Find where the given text appears and provide that cell's center as (x, y) coordinate. 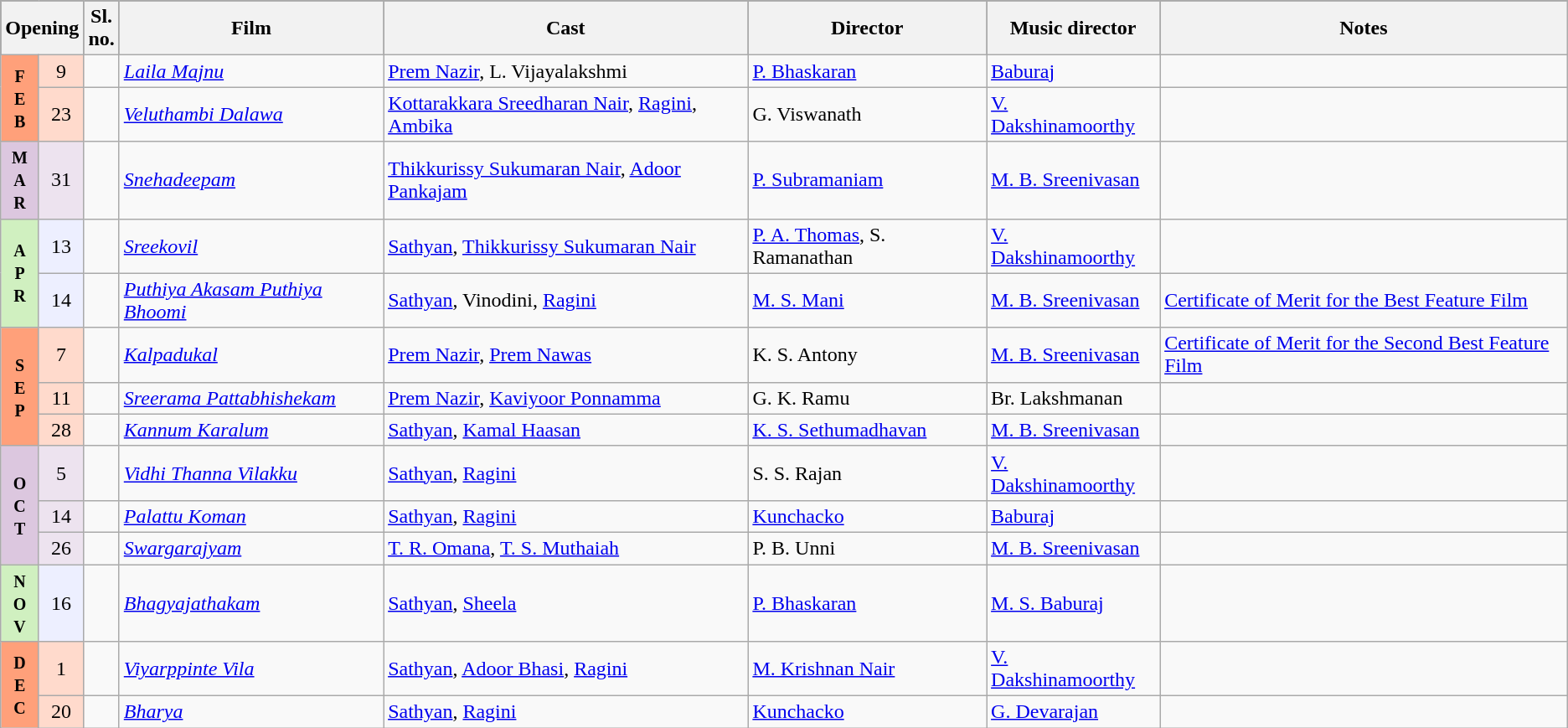
Sathyan, Sheela (566, 603)
16 (60, 603)
M. S. Mani (868, 300)
P. Subramaniam (868, 180)
11 (60, 398)
Cast (566, 28)
K. S. Antony (868, 355)
M. Krishnan Nair (868, 669)
Kannum Karalum (251, 430)
G. Viswanath (868, 114)
DEC (20, 685)
Sl.no. (101, 28)
NOV (20, 603)
Certificate of Merit for the Second Best Feature Film (1364, 355)
P. B. Unni (868, 548)
K. S. Sethumadhavan (868, 430)
Notes (1364, 28)
28 (60, 430)
MAR (20, 180)
5 (60, 472)
Prem Nazir, L. Vijayalakshmi (566, 71)
Puthiya Akasam Puthiya Bhoomi (251, 300)
Sathyan, Kamal Haasan (566, 430)
Sathyan, Thikkurissy Sukumaran Nair (566, 246)
Vidhi Thanna Vilakku (251, 472)
P. A. Thomas, S. Ramanathan (868, 246)
OCT (20, 504)
Sathyan, Vinodini, Ragini (566, 300)
Music director (1074, 28)
31 (60, 180)
Viyarppinte Vila (251, 669)
Palattu Koman (251, 516)
M. S. Baburaj (1074, 603)
Film (251, 28)
Bharya (251, 712)
20 (60, 712)
G. Devarajan (1074, 712)
Prem Nazir, Kaviyoor Ponnamma (566, 398)
7 (60, 355)
Kalpadukal (251, 355)
Sreerama Pattabhishekam (251, 398)
Thikkurissy Sukumaran Nair, Adoor Pankajam (566, 180)
1 (60, 669)
Laila Majnu (251, 71)
Veluthambi Dalawa (251, 114)
Certificate of Merit for the Best Feature Film (1364, 300)
Sreekovil (251, 246)
9 (60, 71)
Prem Nazir, Prem Nawas (566, 355)
G. K. Ramu (868, 398)
26 (60, 548)
S. S. Rajan (868, 472)
Sathyan, Adoor Bhasi, Ragini (566, 669)
SEP (20, 387)
Opening (42, 28)
Snehadeepam (251, 180)
Bhagyajathakam (251, 603)
Br. Lakshmanan (1074, 398)
23 (60, 114)
Swargarajyam (251, 548)
APR (20, 273)
13 (60, 246)
Director (868, 28)
Kottarakkara Sreedharan Nair, Ragini, Ambika (566, 114)
T. R. Omana, T. S. Muthaiah (566, 548)
FEB (20, 99)
